Extract the [X, Y] coordinate from the center of the cell holding the provided text.  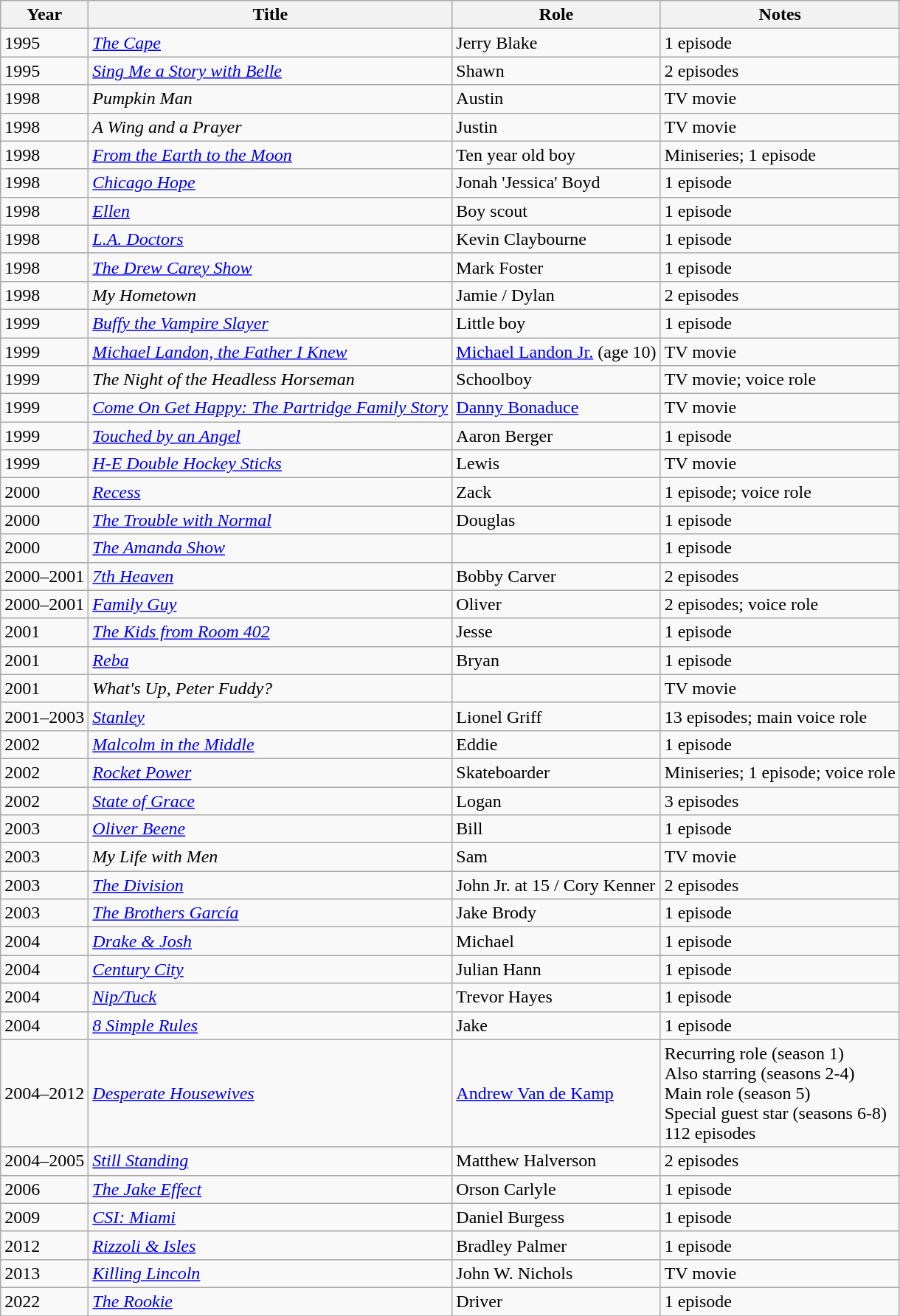
Drake & Josh [270, 941]
State of Grace [270, 800]
Oliver Beene [270, 829]
The Night of the Headless Horseman [270, 380]
John Jr. at 15 / Cory Kenner [556, 885]
2004–2005 [44, 1161]
My Hometown [270, 295]
Aaron Berger [556, 436]
Touched by an Angel [270, 436]
2022 [44, 1301]
Still Standing [270, 1161]
Come On Get Happy: The Partridge Family Story [270, 408]
Title [270, 15]
Kevin Claybourne [556, 239]
Skateboarder [556, 772]
2013 [44, 1273]
A Wing and a Prayer [270, 127]
13 episodes; main voice role [780, 716]
Family Guy [270, 604]
The Jake Effect [270, 1189]
Sam [556, 857]
Rocket Power [270, 772]
Stanley [270, 716]
Boy scout [556, 211]
Trevor Hayes [556, 997]
Jonah 'Jessica' Boyd [556, 183]
CSI: Miami [270, 1217]
The Rookie [270, 1301]
Jake [556, 1025]
1 episode; voice role [780, 492]
7th Heaven [270, 576]
Bryan [556, 660]
Orson Carlyle [556, 1189]
2 episodes; voice role [780, 604]
John W. Nichols [556, 1273]
What's Up, Peter Fuddy? [270, 688]
Jake Brody [556, 913]
8 Simple Rules [270, 1025]
Zack [556, 492]
Michael Landon Jr. (age 10) [556, 352]
L.A. Doctors [270, 239]
Role [556, 15]
Desperate Housewives [270, 1093]
Buffy the Vampire Slayer [270, 323]
Lewis [556, 464]
Douglas [556, 520]
From the Earth to the Moon [270, 155]
Miniseries; 1 episode [780, 155]
2006 [44, 1189]
H-E Double Hockey Sticks [270, 464]
The Amanda Show [270, 548]
Driver [556, 1301]
Rizzoli & Isles [270, 1245]
Lionel Griff [556, 716]
Ten year old boy [556, 155]
Recurring role (season 1)Also starring (seasons 2-4)Main role (season 5)Special guest star (seasons 6-8)112 episodes [780, 1093]
Daniel Burgess [556, 1217]
3 episodes [780, 800]
Logan [556, 800]
Schoolboy [556, 380]
Justin [556, 127]
Bill [556, 829]
Miniseries; 1 episode; voice role [780, 772]
Malcolm in the Middle [270, 744]
Matthew Halverson [556, 1161]
Killing Lincoln [270, 1273]
Oliver [556, 604]
2009 [44, 1217]
2001–2003 [44, 716]
Mark Foster [556, 267]
The Brothers García [270, 913]
Recess [270, 492]
Ellen [270, 211]
The Trouble with Normal [270, 520]
The Cape [270, 43]
Jesse [556, 632]
Pumpkin Man [270, 99]
Andrew Van de Kamp [556, 1093]
Danny Bonaduce [556, 408]
Michael Landon, the Father I Knew [270, 352]
My Life with Men [270, 857]
Bobby Carver [556, 576]
Chicago Hope [270, 183]
The Drew Carey Show [270, 267]
2012 [44, 1245]
Jerry Blake [556, 43]
The Division [270, 885]
Nip/Tuck [270, 997]
Julian Hann [556, 969]
TV movie; voice role [780, 380]
Eddie [556, 744]
Bradley Palmer [556, 1245]
Little boy [556, 323]
Sing Me a Story with Belle [270, 71]
Reba [270, 660]
2004–2012 [44, 1093]
Year [44, 15]
The Kids from Room 402 [270, 632]
Century City [270, 969]
Michael [556, 941]
Austin [556, 99]
Notes [780, 15]
Jamie / Dylan [556, 295]
Shawn [556, 71]
